Return the (x, y) coordinate for the center point of the cell that contains the specified text.  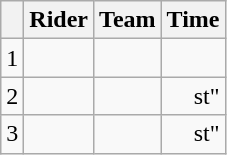
Rider (59, 20)
3 (12, 134)
Team (128, 20)
1 (12, 58)
2 (12, 96)
Time (193, 20)
